Return the (x, y) coordinate for the center point of the cell that contains the specified text.  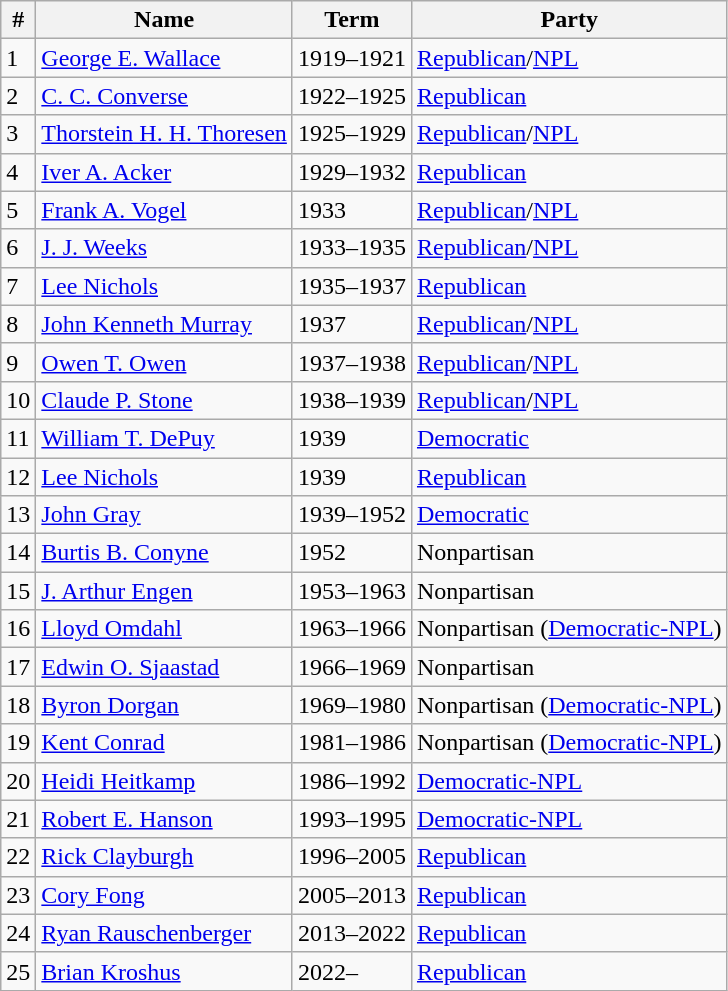
Lloyd Omdahl (164, 629)
1966–1969 (352, 667)
Edwin O. Sjaastad (164, 667)
20 (18, 781)
Term (352, 20)
25 (18, 971)
1929–1932 (352, 172)
1986–1992 (352, 781)
21 (18, 819)
Brian Kroshus (164, 971)
10 (18, 400)
22 (18, 857)
Ryan Rauschenberger (164, 933)
J. J. Weeks (164, 248)
12 (18, 477)
4 (18, 172)
1993–1995 (352, 819)
Kent Conrad (164, 743)
1981–1986 (352, 743)
15 (18, 591)
Thorstein H. H. Thoresen (164, 134)
2022– (352, 971)
1937 (352, 324)
24 (18, 933)
16 (18, 629)
Owen T. Owen (164, 362)
5 (18, 210)
1969–1980 (352, 705)
1952 (352, 553)
8 (18, 324)
William T. DePuy (164, 438)
6 (18, 248)
Cory Fong (164, 895)
Burtis B. Conyne (164, 553)
Frank A. Vogel (164, 210)
1938–1939 (352, 400)
C. C. Converse (164, 96)
1996–2005 (352, 857)
1 (18, 58)
1937–1938 (352, 362)
Rick Clayburgh (164, 857)
23 (18, 895)
2 (18, 96)
1933 (352, 210)
Party (569, 20)
1922–1925 (352, 96)
18 (18, 705)
1919–1921 (352, 58)
J. Arthur Engen (164, 591)
11 (18, 438)
Robert E. Hanson (164, 819)
Name (164, 20)
Claude P. Stone (164, 400)
17 (18, 667)
Iver A. Acker (164, 172)
14 (18, 553)
9 (18, 362)
13 (18, 515)
2013–2022 (352, 933)
7 (18, 286)
1939–1952 (352, 515)
# (18, 20)
1935–1937 (352, 286)
Byron Dorgan (164, 705)
2005–2013 (352, 895)
1953–1963 (352, 591)
John Kenneth Murray (164, 324)
Heidi Heitkamp (164, 781)
1963–1966 (352, 629)
3 (18, 134)
John Gray (164, 515)
19 (18, 743)
1925–1929 (352, 134)
George E. Wallace (164, 58)
1933–1935 (352, 248)
